Determine the (x, y) coordinate at the center of the cell enclosing the given text.  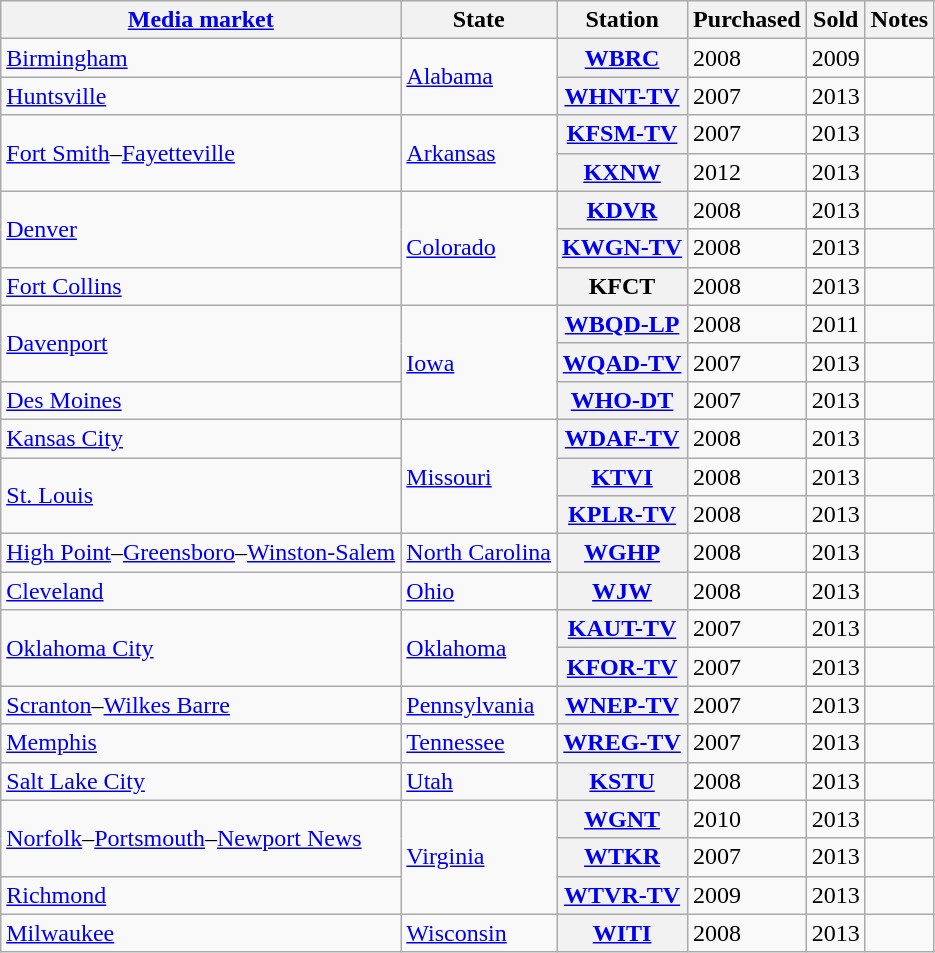
KAUT-TV (622, 629)
Missouri (479, 476)
KPLR-TV (622, 515)
KWGN-TV (622, 248)
WBQD-LP (622, 324)
Notes (899, 20)
Milwaukee (201, 933)
Iowa (479, 362)
Media market (201, 20)
KFOR-TV (622, 667)
St. Louis (201, 496)
Oklahoma (479, 648)
Station (622, 20)
Kansas City (201, 438)
Richmond (201, 895)
Fort Smith–Fayetteville (201, 153)
WHNT-TV (622, 96)
WTVR-TV (622, 895)
2012 (748, 172)
KFSM-TV (622, 134)
Alabama (479, 77)
WNEP-TV (622, 705)
KFCT (622, 286)
WTKR (622, 857)
Des Moines (201, 400)
WBRC (622, 58)
WGNT (622, 819)
Ohio (479, 591)
Davenport (201, 343)
Memphis (201, 743)
Tennessee (479, 743)
High Point–Greensboro–Winston-Salem (201, 553)
Purchased (748, 20)
State (479, 20)
Salt Lake City (201, 781)
Oklahoma City (201, 648)
WGHP (622, 553)
KTVI (622, 477)
Arkansas (479, 153)
KXNW (622, 172)
Scranton–Wilkes Barre (201, 705)
Norfolk–Portsmouth–Newport News (201, 838)
Sold (836, 20)
KSTU (622, 781)
WHO-DT (622, 400)
WJW (622, 591)
WDAF-TV (622, 438)
Cleveland (201, 591)
Birmingham (201, 58)
Fort Collins (201, 286)
Pennsylvania (479, 705)
Huntsville (201, 96)
Virginia (479, 857)
North Carolina (479, 553)
WITI (622, 933)
WQAD-TV (622, 362)
Wisconsin (479, 933)
WREG-TV (622, 743)
2010 (748, 819)
2011 (836, 324)
Utah (479, 781)
KDVR (622, 210)
Colorado (479, 248)
Denver (201, 229)
